Locate the cell with the specified text and output its [x, y] center coordinate. 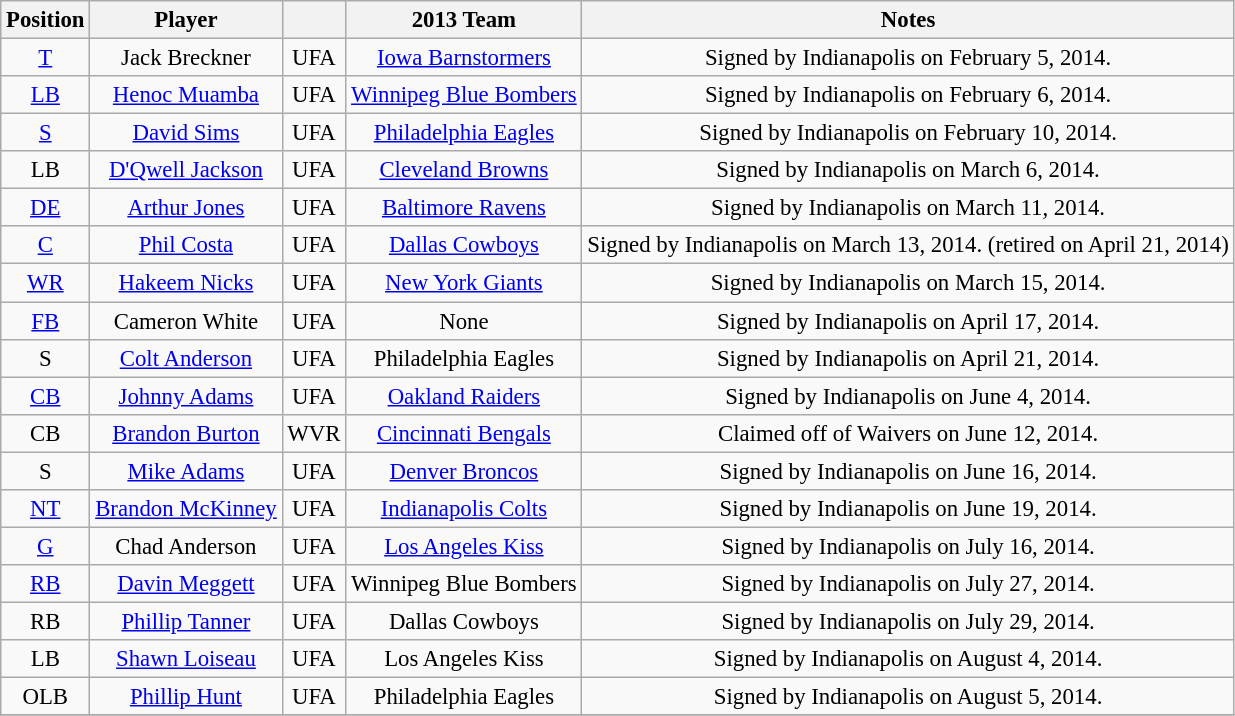
New York Giants [464, 283]
Signed by Indianapolis on June 19, 2014. [908, 509]
Notes [908, 20]
Indianapolis Colts [464, 509]
Brandon Burton [186, 433]
Player [186, 20]
Signed by Indianapolis on July 27, 2014. [908, 584]
Arthur Jones [186, 208]
Chad Anderson [186, 546]
Signed by Indianapolis on July 16, 2014. [908, 546]
Claimed off of Waivers on June 12, 2014. [908, 433]
Denver Broncos [464, 471]
Position [46, 20]
David Sims [186, 133]
OLB [46, 697]
Phillip Hunt [186, 697]
Phil Costa [186, 245]
Signed by Indianapolis on March 13, 2014. (retired on April 21, 2014) [908, 245]
Brandon McKinney [186, 509]
Signed by Indianapolis on March 6, 2014. [908, 170]
Oakland Raiders [464, 396]
WVR [314, 433]
Shawn Loiseau [186, 659]
Cameron White [186, 321]
Signed by Indianapolis on June 16, 2014. [908, 471]
Mike Adams [186, 471]
Cleveland Browns [464, 170]
FB [46, 321]
Signed by Indianapolis on July 29, 2014. [908, 621]
Signed by Indianapolis on August 4, 2014. [908, 659]
D'Qwell Jackson [186, 170]
T [46, 58]
G [46, 546]
Signed by Indianapolis on August 5, 2014. [908, 697]
Henoc Muamba [186, 95]
Hakeem Nicks [186, 283]
Johnny Adams [186, 396]
Davin Meggett [186, 584]
2013 Team [464, 20]
C [46, 245]
Baltimore Ravens [464, 208]
Jack Breckner [186, 58]
NT [46, 509]
DE [46, 208]
Signed by Indianapolis on March 15, 2014. [908, 283]
Signed by Indianapolis on April 17, 2014. [908, 321]
None [464, 321]
Iowa Barnstormers [464, 58]
Signed by Indianapolis on February 6, 2014. [908, 95]
Signed by Indianapolis on June 4, 2014. [908, 396]
Phillip Tanner [186, 621]
WR [46, 283]
Signed by Indianapolis on February 5, 2014. [908, 58]
Signed by Indianapolis on March 11, 2014. [908, 208]
Signed by Indianapolis on February 10, 2014. [908, 133]
Signed by Indianapolis on April 21, 2014. [908, 358]
Colt Anderson [186, 358]
Cincinnati Bengals [464, 433]
